Capture the cell that displays the provided text and extract its (X, Y) central coordinate. 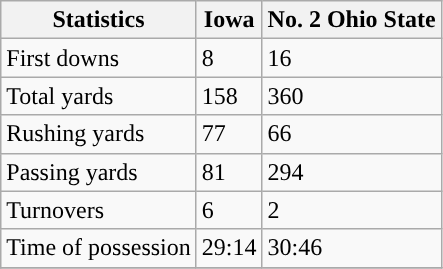
77 (229, 134)
Total yards (99, 96)
First downs (99, 58)
Rushing yards (99, 134)
360 (352, 96)
81 (229, 172)
8 (229, 58)
2 (352, 210)
No. 2 Ohio State (352, 20)
Passing yards (99, 172)
30:46 (352, 248)
Turnovers (99, 210)
158 (229, 96)
Statistics (99, 20)
Time of possession (99, 248)
16 (352, 58)
6 (229, 210)
29:14 (229, 248)
Iowa (229, 20)
294 (352, 172)
66 (352, 134)
